Detect which cell encompasses the target text, then output its [X, Y] center coordinate. 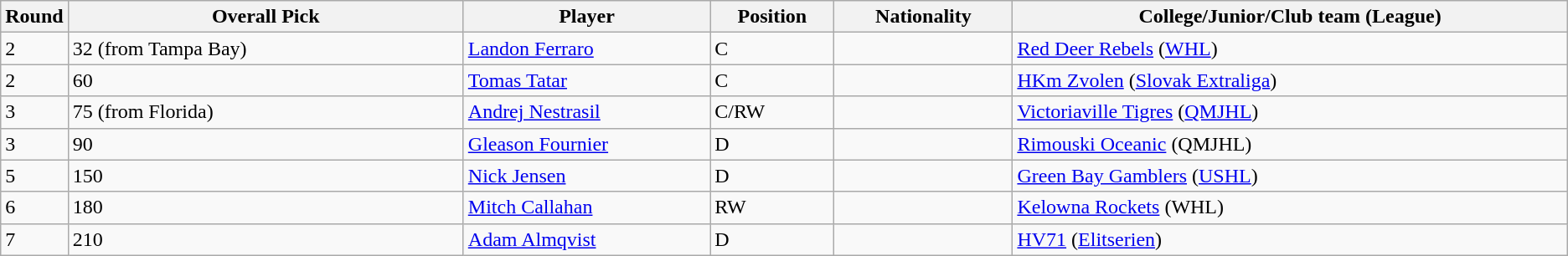
Overall Pick [266, 17]
6 [34, 207]
College/Junior/Club team (League) [1290, 17]
180 [266, 207]
Tomas Tatar [586, 80]
Mitch Callahan [586, 207]
Nick Jensen [586, 176]
Landon Ferraro [586, 49]
Gleason Fournier [586, 144]
150 [266, 176]
Kelowna Rockets (WHL) [1290, 207]
Position [772, 17]
Round [34, 17]
Nationality [923, 17]
Adam Almqvist [586, 239]
RW [772, 207]
Green Bay Gamblers (USHL) [1290, 176]
210 [266, 239]
7 [34, 239]
Rimouski Oceanic (QMJHL) [1290, 144]
HKm Zvolen (Slovak Extraliga) [1290, 80]
Victoriaville Tigres (QMJHL) [1290, 112]
5 [34, 176]
75 (from Florida) [266, 112]
Andrej Nestrasil [586, 112]
32 (from Tampa Bay) [266, 49]
C/RW [772, 112]
Red Deer Rebels (WHL) [1290, 49]
Player [586, 17]
60 [266, 80]
HV71 (Elitserien) [1290, 239]
90 [266, 144]
